Output the [X, Y] coordinate of the center of the cell containing the given text.  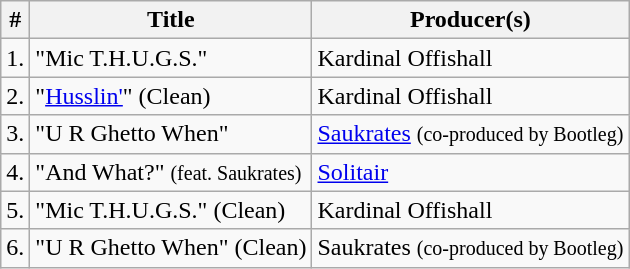
1. [16, 58]
"U R Ghetto When" [171, 134]
5. [16, 210]
"U R Ghetto When" (Clean) [171, 248]
Title [171, 20]
# [16, 20]
2. [16, 96]
Solitair [470, 172]
Producer(s) [470, 20]
"Mic T.H.U.G.S." (Clean) [171, 210]
"And What?" (feat. Saukrates) [171, 172]
"Husslin'" (Clean) [171, 96]
4. [16, 172]
"Mic T.H.U.G.S." [171, 58]
3. [16, 134]
6. [16, 248]
